Scan for the cell matching the given text and deliver its [x, y] coordinate at center. 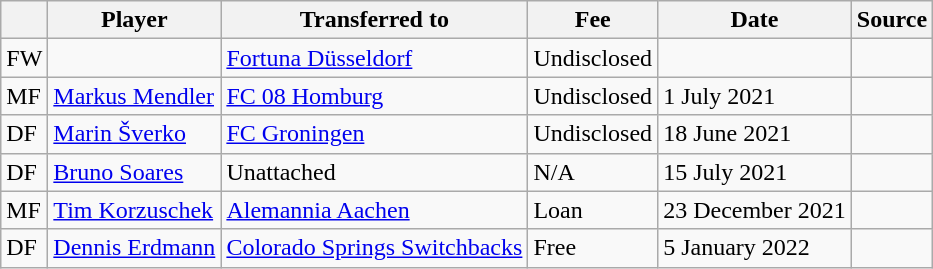
Fortuna Düsseldorf [374, 58]
FC Groningen [374, 134]
N/A [593, 172]
1 July 2021 [755, 96]
FC 08 Homburg [374, 96]
Colorado Springs Switchbacks [374, 248]
Fee [593, 20]
18 June 2021 [755, 134]
Source [892, 20]
Bruno Soares [134, 172]
15 July 2021 [755, 172]
Loan [593, 210]
Tim Korzuschek [134, 210]
Date [755, 20]
Player [134, 20]
Dennis Erdmann [134, 248]
5 January 2022 [755, 248]
FW [24, 58]
Marin Šverko [134, 134]
23 December 2021 [755, 210]
Free [593, 248]
Markus Mendler [134, 96]
Unattached [374, 172]
Transferred to [374, 20]
Alemannia Aachen [374, 210]
